Pinpoint the cell where the given text exists, returning its [x, y] midpoint coordinate. 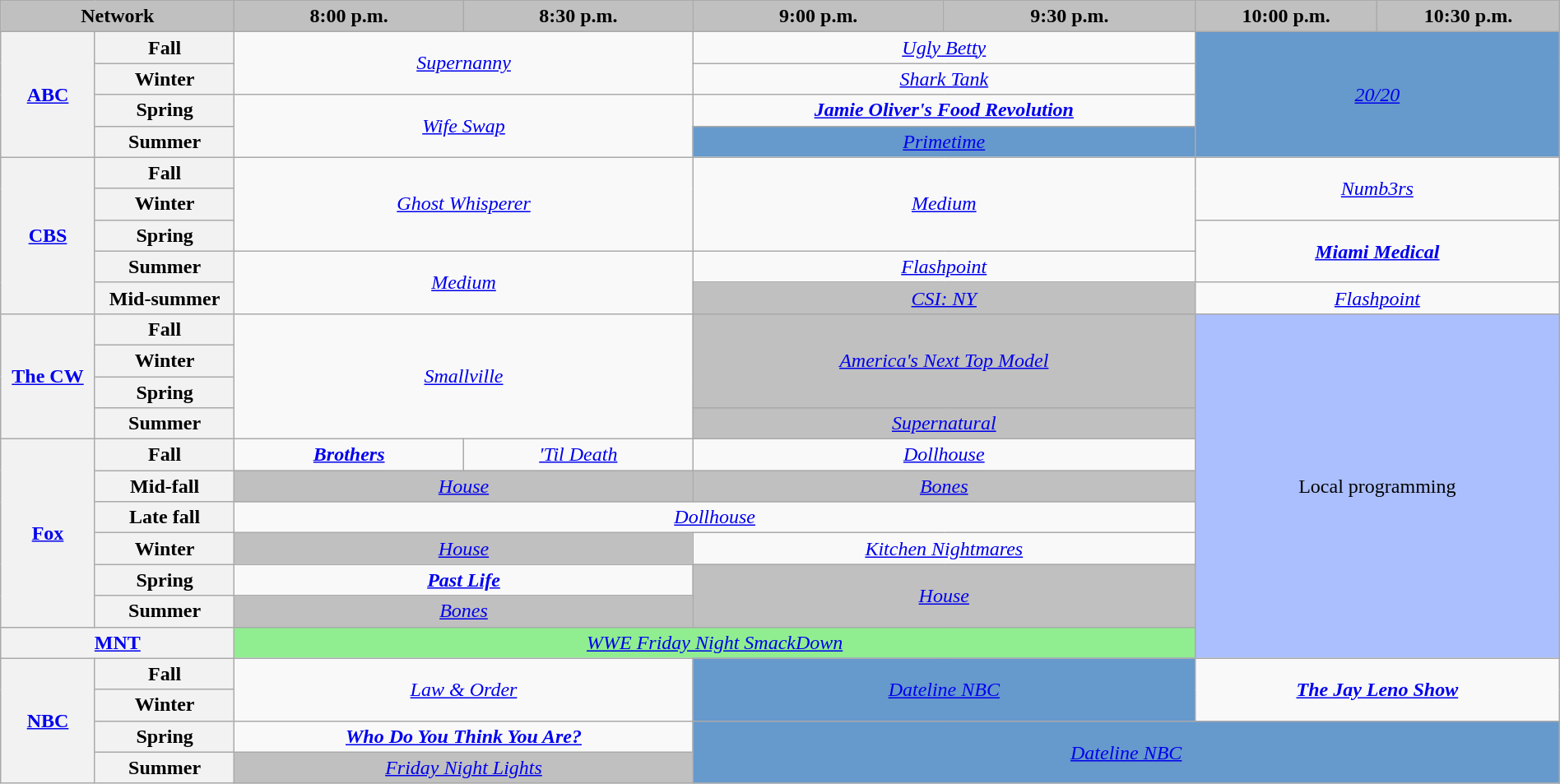
8:30 p.m. [579, 16]
9:00 p.m. [818, 16]
The Jay Leno Show [1377, 689]
Mid-summer [165, 298]
Shark Tank [944, 79]
Miami Medical [1377, 251]
Friday Night Lights [464, 768]
Supernatural [944, 424]
MNT [118, 643]
The CW [48, 376]
NBC [48, 721]
Ugly Betty [944, 48]
Local programming [1377, 485]
20/20 [1377, 95]
Law & Order [464, 689]
CSI: NY [944, 298]
9:30 p.m. [1070, 16]
Mid-fall [165, 486]
Who Do You Think You Are? [464, 736]
Wife Swap [464, 126]
Smallville [464, 376]
CBS [48, 235]
Brothers [349, 455]
Supernanny [464, 63]
America's Next Top Model [944, 360]
Numb3rs [1377, 188]
ABC [48, 95]
10:00 p.m. [1285, 16]
Ghost Whisperer [464, 204]
'Til Death [579, 455]
Fox [48, 533]
8:00 p.m. [349, 16]
10:30 p.m. [1468, 16]
Primetime [944, 141]
Network [118, 16]
Kitchen Nightmares [944, 549]
Late fall [165, 517]
Past Life [464, 580]
WWE Friday Night SmackDown [715, 643]
Jamie Oliver's Food Revolution [944, 110]
